Return (X, Y) of the center of cell containing provided text 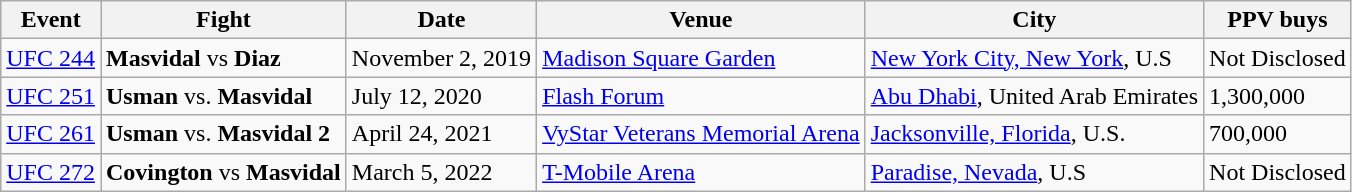
Jacksonville, Florida, U.S. (1034, 134)
April 24, 2021 (441, 134)
700,000 (1278, 134)
Covington vs Masvidal (223, 172)
Usman vs. Masvidal (223, 96)
Abu Dhabi, United Arab Emirates (1034, 96)
Date (441, 20)
November 2, 2019 (441, 58)
Paradise, Nevada, U.S (1034, 172)
UFC 261 (51, 134)
Usman vs. Masvidal 2 (223, 134)
Masvidal vs Diaz (223, 58)
March 5, 2022 (441, 172)
New York City, New York, U.S (1034, 58)
1,300,000 (1278, 96)
Flash Forum (702, 96)
VyStar Veterans Memorial Arena (702, 134)
City (1034, 20)
Venue (702, 20)
Fight (223, 20)
July 12, 2020 (441, 96)
UFC 272 (51, 172)
Madison Square Garden (702, 58)
UFC 251 (51, 96)
PPV buys (1278, 20)
Event (51, 20)
T-Mobile Arena (702, 172)
UFC 244 (51, 58)
